Return the [x, y] coordinate for the center point of the cell that contains the specified text.  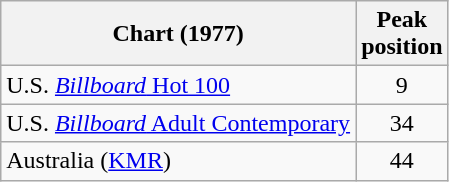
U.S. Billboard Adult Contemporary [178, 123]
34 [402, 123]
9 [402, 85]
U.S. Billboard Hot 100 [178, 85]
Chart (1977) [178, 34]
Australia (KMR) [178, 161]
Peakposition [402, 34]
44 [402, 161]
